Detect which cell encompasses the target text, then output its (x, y) center coordinate. 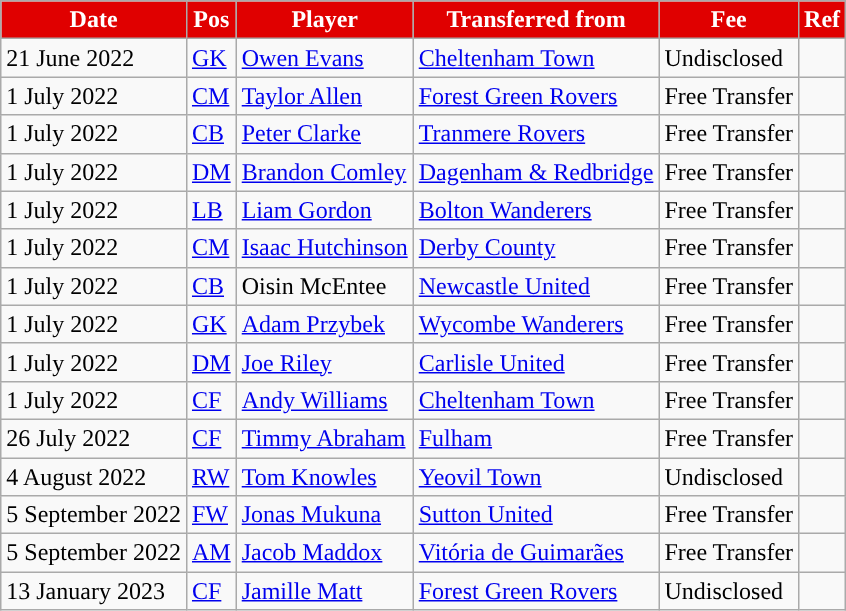
FW (211, 515)
Sutton United (536, 515)
Isaac Hutchinson (324, 248)
Peter Clarke (324, 134)
Transferred from (536, 20)
Adam Przybek (324, 324)
Dagenham & Redbridge (536, 172)
Andy Williams (324, 400)
Date (94, 20)
Jonas Mukuna (324, 515)
21 June 2022 (94, 58)
Carlisle United (536, 362)
Ref (822, 20)
Fulham (536, 438)
26 July 2022 (94, 438)
Yeovil Town (536, 477)
Fee (729, 20)
Tranmere Rovers (536, 134)
Brandon Comley (324, 172)
Vitória de Guimarães (536, 553)
AM (211, 553)
13 January 2023 (94, 591)
Oisin McEntee (324, 286)
Bolton Wanderers (536, 210)
Newcastle United (536, 286)
Jacob Maddox (324, 553)
Timmy Abraham (324, 438)
4 August 2022 (94, 477)
Jamille Matt (324, 591)
Wycombe Wanderers (536, 324)
LB (211, 210)
Owen Evans (324, 58)
Player (324, 20)
Taylor Allen (324, 96)
Pos (211, 20)
Joe Riley (324, 362)
Liam Gordon (324, 210)
Tom Knowles (324, 477)
Derby County (536, 248)
RW (211, 477)
